Identify which cell holds the provided text, then report its (X, Y) central coordinate. 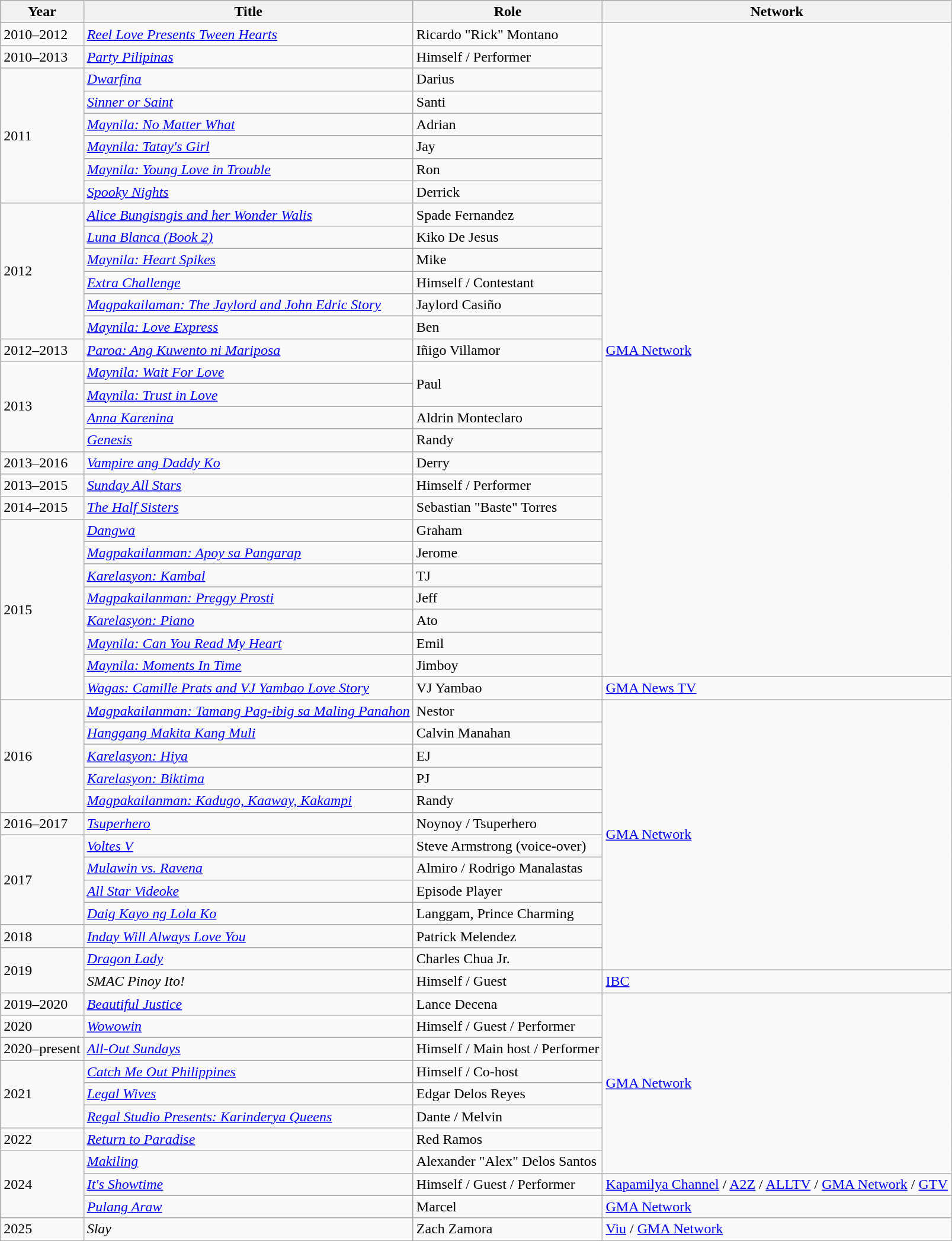
TJ (508, 575)
Voltes V (248, 846)
Jay (508, 147)
Dragon Lady (248, 958)
Beautiful Justice (248, 1004)
Sinner or Saint (248, 102)
Spooky Nights (248, 192)
Party Pilipinas (248, 57)
2012–2013 (42, 350)
Magpakailanman: Preggy Prosti (248, 598)
Legal Wives (248, 1094)
Alice Bungisngis and her Wonder Walis (248, 214)
Paul (508, 384)
Iñigo Villamor (508, 350)
Regal Studio Presents: Karinderya Queens (248, 1117)
Almiro / Rodrigo Manalastas (508, 868)
Extra Challenge (248, 283)
Jaylord Casiño (508, 305)
Maynila: Love Express (248, 328)
Magpakailanman: Kadugo, Kaaway, Kakampi (248, 801)
Mulawin vs. Ravena (248, 868)
PJ (508, 778)
Pulang Araw (248, 1207)
Luna Blanca (Book 2) (248, 237)
Wowowin (248, 1027)
Makiling (248, 1162)
Hanggang Makita Kang Muli (248, 733)
Viu / GMA Network (777, 1229)
Aldrin Monteclaro (508, 418)
EJ (508, 756)
2015 (42, 609)
Wagas: Camille Prats and VJ Yambao Love Story (248, 688)
Langgam, Prince Charming (508, 913)
VJ Yambao (508, 688)
2019–2020 (42, 1004)
Sunday All Stars (248, 485)
Year (42, 12)
Calvin Manahan (508, 733)
Reel Love Presents Tween Hearts (248, 34)
Jimboy (508, 666)
SMAC Pinoy Ito! (248, 981)
2022 (42, 1139)
Episode Player (508, 891)
GMA News TV (777, 688)
Karelasyon: Hiya (248, 756)
Ato (508, 620)
Paroa: Ang Kuwento ni Mariposa (248, 350)
2024 (42, 1184)
Maynila: Can You Read My Heart (248, 643)
The Half Sisters (248, 508)
Mike (508, 259)
Maynila: No Matter What (248, 124)
Maynila: Wait For Love (248, 373)
Santi (508, 102)
2020–present (42, 1049)
Dwarfina (248, 79)
2018 (42, 936)
2011 (42, 136)
Daig Kayo ng Lola Ko (248, 913)
Slay (248, 1229)
Nestor (508, 711)
Karelasyon: Biktima (248, 778)
Inday Will Always Love You (248, 936)
Dante / Melvin (508, 1117)
Magpakailaman: The Jaylord and John Edric Story (248, 305)
IBC (777, 981)
All Star Videoke (248, 891)
Adrian (508, 124)
Ben (508, 328)
Genesis (248, 440)
Maynila: Moments In Time (248, 666)
2013–2015 (42, 485)
Karelasyon: Kambal (248, 575)
Kapamilya Channel / A2Z / ALLTV / GMA Network / GTV (777, 1184)
Sebastian "Baste" Torres (508, 508)
Kiko De Jesus (508, 237)
Tsuperhero (248, 823)
Zach Zamora (508, 1229)
Derry (508, 463)
Network (777, 12)
2016 (42, 756)
Spade Fernandez (508, 214)
Dangwa (248, 530)
2013 (42, 406)
2013–2016 (42, 463)
Darius (508, 79)
2019 (42, 970)
All-Out Sundays (248, 1049)
Maynila: Tatay's Girl (248, 147)
Red Ramos (508, 1139)
Magpakailanman: Tamang Pag-ibig sa Maling Panahon (248, 711)
2021 (42, 1094)
Return to Paradise (248, 1139)
2016–2017 (42, 823)
Jeff (508, 598)
2020 (42, 1027)
Patrick Melendez (508, 936)
Marcel (508, 1207)
2010–2012 (42, 34)
2014–2015 (42, 508)
2010–2013 (42, 57)
Graham (508, 530)
Himself / Contestant (508, 283)
Derrick (508, 192)
Himself / Main host / Performer (508, 1049)
Charles Chua Jr. (508, 958)
Steve Armstrong (voice-over) (508, 846)
Ron (508, 169)
2025 (42, 1229)
Noynoy / Tsuperhero (508, 823)
It's Showtime (248, 1184)
Emil (508, 643)
Himself / Co-host (508, 1072)
2017 (42, 880)
Catch Me Out Philippines (248, 1072)
Title (248, 12)
Jerome (508, 553)
Anna Karenina (248, 418)
Magpakailanman: Apoy sa Pangarap (248, 553)
2012 (42, 271)
Role (508, 12)
Ricardo "Rick" Montano (508, 34)
Himself / Guest (508, 981)
Lance Decena (508, 1004)
Vampire ang Daddy Ko (248, 463)
Alexander "Alex" Delos Santos (508, 1162)
Maynila: Heart Spikes (248, 259)
Karelasyon: Piano (248, 620)
Edgar Delos Reyes (508, 1094)
Maynila: Trust in Love (248, 395)
Maynila: Young Love in Trouble (248, 169)
